From the cell containing the given text, extract its center point as [x, y] coordinate. 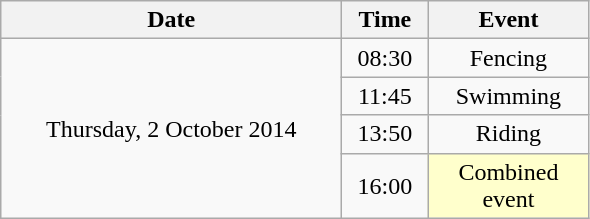
Fencing [508, 58]
Event [508, 20]
16:00 [385, 186]
Date [172, 20]
Combined event [508, 186]
11:45 [385, 96]
08:30 [385, 58]
13:50 [385, 134]
Riding [508, 134]
Time [385, 20]
Thursday, 2 October 2014 [172, 128]
Swimming [508, 96]
